Extract the (X, Y) coordinate from the center of the cell holding the provided text.  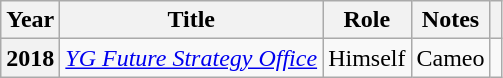
Cameo (450, 58)
2018 (30, 58)
Notes (450, 20)
Year (30, 20)
Title (192, 20)
YG Future Strategy Office (192, 58)
Himself (367, 58)
Role (367, 20)
